Identify which cell holds the provided text, then report its (X, Y) central coordinate. 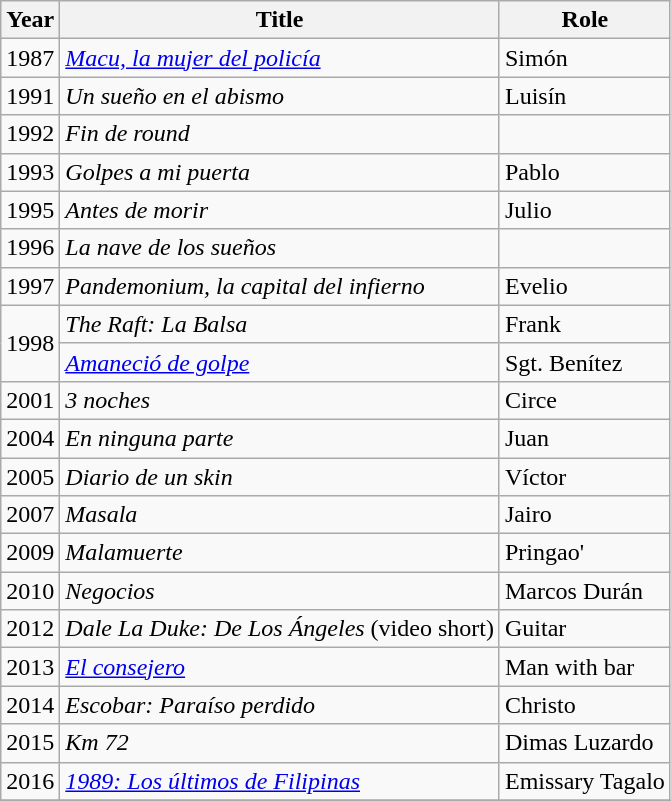
Frank (584, 324)
3 noches (280, 400)
1992 (30, 134)
Juan (584, 438)
Emissary Tagalo (584, 781)
Negocios (280, 591)
Year (30, 20)
Jairo (584, 515)
2009 (30, 553)
Luisín (584, 96)
Sgt. Benítez (584, 362)
El consejero (280, 667)
2012 (30, 629)
Pringao' (584, 553)
Antes de morir (280, 210)
La nave de los sueños (280, 248)
2010 (30, 591)
2014 (30, 705)
Amaneció de golpe (280, 362)
Malamuerte (280, 553)
1989: Los últimos de Filipinas (280, 781)
Julio (584, 210)
Simón (584, 58)
Diario de un skin (280, 477)
Fin de round (280, 134)
2004 (30, 438)
1993 (30, 172)
2007 (30, 515)
Christo (584, 705)
2015 (30, 743)
Golpes a mi puerta (280, 172)
Evelio (584, 286)
2001 (30, 400)
1997 (30, 286)
Km 72 (280, 743)
Man with bar (584, 667)
Pandemonium, la capital del infierno (280, 286)
1991 (30, 96)
2005 (30, 477)
1995 (30, 210)
2013 (30, 667)
Macu, la mujer del policía (280, 58)
Circe (584, 400)
1998 (30, 343)
Masala (280, 515)
Pablo (584, 172)
Title (280, 20)
Role (584, 20)
Un sueño en el abismo (280, 96)
Marcos Durán (584, 591)
En ninguna parte (280, 438)
1987 (30, 58)
Víctor (584, 477)
Guitar (584, 629)
Dale La Duke: De Los Ángeles (video short) (280, 629)
1996 (30, 248)
2016 (30, 781)
Dimas Luzardo (584, 743)
The Raft: La Balsa (280, 324)
Escobar: Paraíso perdido (280, 705)
